For the text-containing cell, return its midpoint in [x, y] coordinate format. 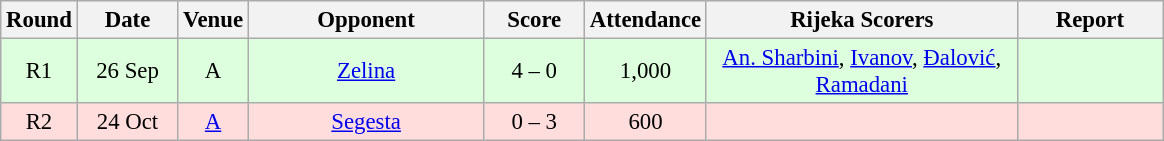
24 Oct [128, 122]
1,000 [646, 72]
Attendance [646, 20]
Venue [214, 20]
An. Sharbini, Ivanov, Đalović, Ramadani [862, 72]
0 – 3 [534, 122]
26 Sep [128, 72]
R2 [39, 122]
Segesta [366, 122]
Round [39, 20]
Rijeka Scorers [862, 20]
4 – 0 [534, 72]
Score [534, 20]
R1 [39, 72]
Report [1090, 20]
Zelina [366, 72]
Date [128, 20]
Opponent [366, 20]
600 [646, 122]
